Identify which cell holds the provided text, then report its [X, Y] central coordinate. 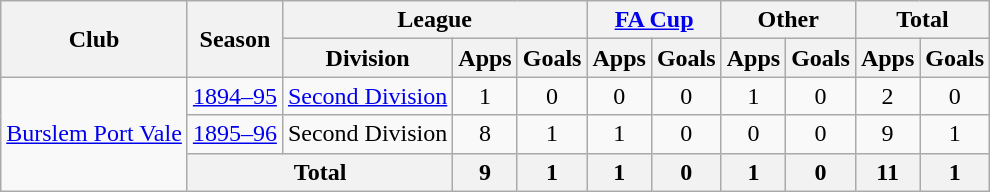
Burslem Port Vale [94, 134]
Club [94, 39]
11 [887, 172]
Other [788, 20]
FA Cup [654, 20]
8 [485, 134]
2 [887, 96]
1895–96 [234, 134]
League [434, 20]
Division [367, 58]
Season [234, 39]
1894–95 [234, 96]
